Extract the [X, Y] coordinate from the center of the cell holding the provided text.  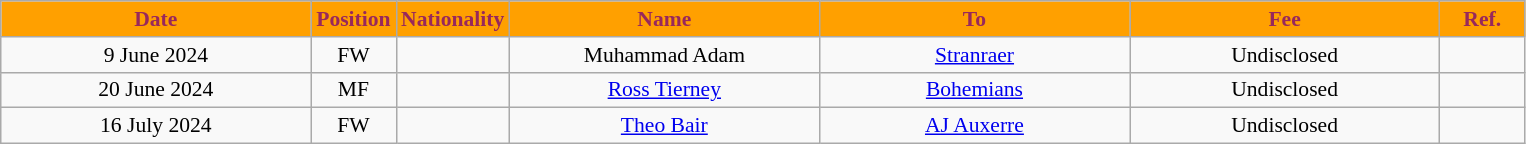
9 June 2024 [156, 55]
Position [354, 19]
Stranraer [974, 55]
Bohemians [974, 90]
Ross Tierney [664, 90]
MF [354, 90]
Muhammad Adam [664, 55]
To [974, 19]
Date [156, 19]
AJ Auxerre [974, 126]
20 June 2024 [156, 90]
Nationality [452, 19]
Name [664, 19]
Theo Bair [664, 126]
Ref. [1482, 19]
16 July 2024 [156, 126]
Fee [1285, 19]
